Search for the cell housing the specified text and yield its [x, y] center coordinate. 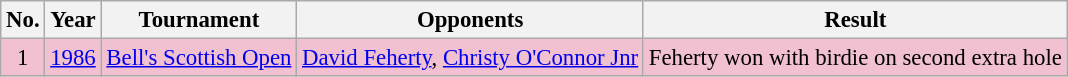
Feherty won with birdie on second extra hole [855, 58]
1986 [73, 58]
Bell's Scottish Open [199, 58]
Year [73, 20]
Opponents [470, 20]
Tournament [199, 20]
David Feherty, Christy O'Connor Jnr [470, 58]
1 [23, 58]
Result [855, 20]
No. [23, 20]
